Pinpoint the cell where the given text exists, returning its (X, Y) midpoint coordinate. 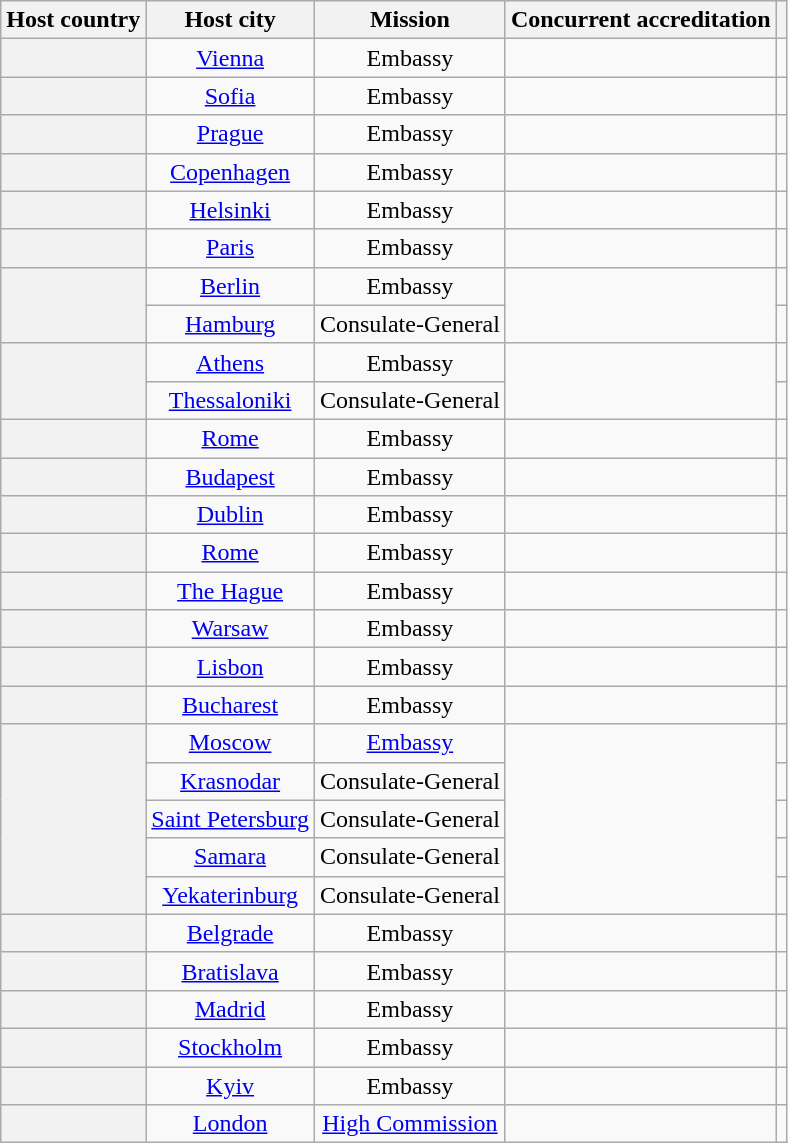
Thessaloniki (230, 400)
Berlin (230, 286)
Belgrade (230, 933)
Mission (410, 20)
Copenhagen (230, 172)
Stockholm (230, 1047)
Bratislava (230, 971)
Yekaterinburg (230, 895)
Helsinki (230, 210)
Host city (230, 20)
Samara (230, 857)
Athens (230, 362)
Vienna (230, 58)
Kyiv (230, 1085)
Krasnodar (230, 781)
Dublin (230, 515)
Budapest (230, 477)
Warsaw (230, 629)
The Hague (230, 591)
High Commission (410, 1124)
Lisbon (230, 667)
Hamburg (230, 324)
London (230, 1124)
Paris (230, 248)
Saint Petersburg (230, 819)
Host country (74, 20)
Concurrent accreditation (640, 20)
Bucharest (230, 705)
Moscow (230, 743)
Prague (230, 134)
Sofia (230, 96)
Madrid (230, 1009)
